Output the [X, Y] coordinate of the center of the cell containing the given text.  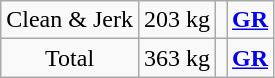
Clean & Jerk [70, 20]
363 kg [176, 58]
Total [70, 58]
203 kg [176, 20]
